Detect which cell encompasses the target text, then output its (x, y) center coordinate. 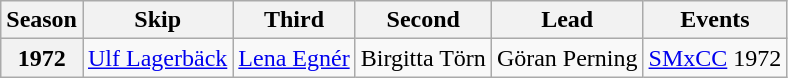
Third (294, 20)
Skip (157, 20)
Ulf Lagerbäck (157, 58)
Second (423, 20)
Birgitta Törn (423, 58)
1972 (42, 58)
Lead (567, 20)
Season (42, 20)
Göran Perning (567, 58)
Events (715, 20)
Lena Egnér (294, 58)
SMxCC 1972 (715, 58)
